From the cell containing the given text, extract its center point as (X, Y) coordinate. 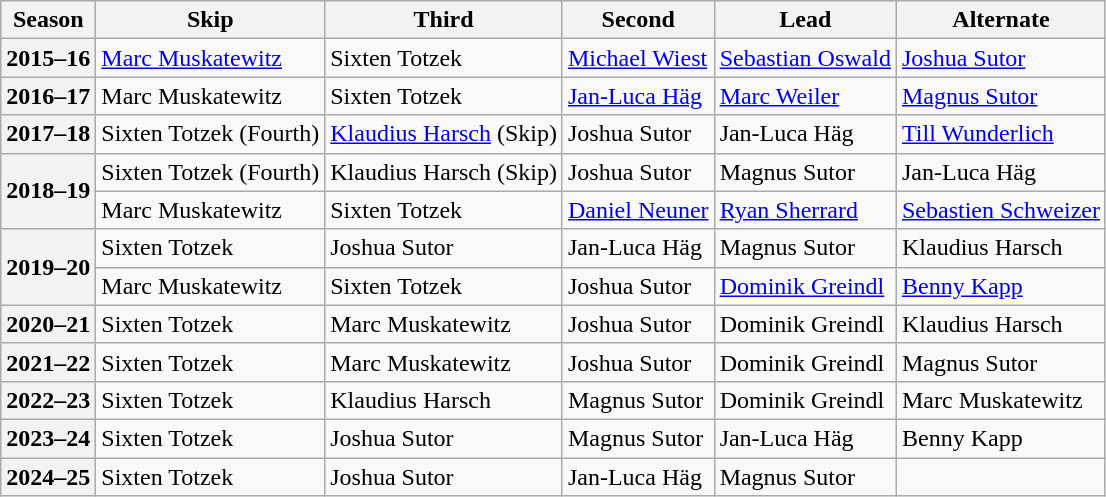
Michael Wiest (638, 58)
2023–24 (48, 438)
2021–22 (48, 362)
Third (444, 20)
2022–23 (48, 400)
2015–16 (48, 58)
Marc Weiler (805, 96)
Daniel Neuner (638, 210)
Till Wunderlich (1000, 134)
2018–19 (48, 191)
Lead (805, 20)
2016–17 (48, 96)
2017–18 (48, 134)
Season (48, 20)
2024–25 (48, 477)
2020–21 (48, 324)
Ryan Sherrard (805, 210)
Second (638, 20)
Skip (210, 20)
Sebastian Oswald (805, 58)
2019–20 (48, 267)
Alternate (1000, 20)
Sebastien Schweizer (1000, 210)
